Determine the [X, Y] coordinate at the center of the cell enclosing the given text.  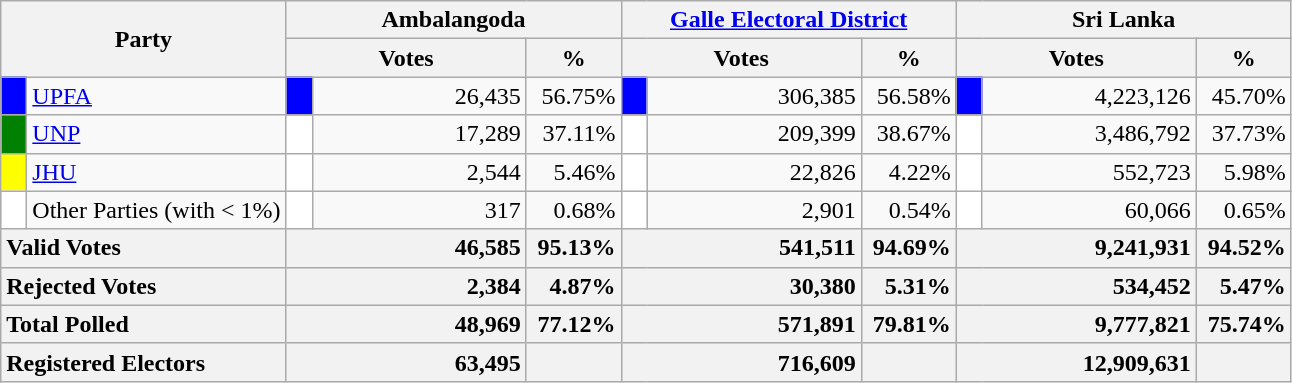
17,289 [419, 134]
Ambalangoda [454, 20]
5.46% [574, 172]
Sri Lanka [1124, 20]
77.12% [574, 324]
2,901 [754, 210]
12,909,631 [1076, 362]
2,544 [419, 172]
26,435 [419, 96]
Total Polled [144, 324]
552,723 [1089, 172]
46,585 [406, 248]
2,384 [406, 286]
Galle Electoral District [788, 20]
0.68% [574, 210]
JHU [156, 172]
75.74% [1244, 324]
9,241,931 [1076, 248]
541,511 [741, 248]
9,777,821 [1076, 324]
60,066 [1089, 210]
95.13% [574, 248]
3,486,792 [1089, 134]
Registered Electors [144, 362]
22,826 [754, 172]
UNP [156, 134]
45.70% [1244, 96]
0.54% [908, 210]
94.69% [908, 248]
209,399 [754, 134]
38.67% [908, 134]
48,969 [406, 324]
716,609 [741, 362]
5.31% [908, 286]
4,223,126 [1089, 96]
56.75% [574, 96]
30,380 [741, 286]
94.52% [1244, 248]
0.65% [1244, 210]
4.22% [908, 172]
317 [419, 210]
37.11% [574, 134]
Valid Votes [144, 248]
Party [144, 39]
Other Parties (with < 1%) [156, 210]
UPFA [156, 96]
571,891 [741, 324]
534,452 [1076, 286]
5.98% [1244, 172]
37.73% [1244, 134]
56.58% [908, 96]
63,495 [406, 362]
79.81% [908, 324]
Rejected Votes [144, 286]
306,385 [754, 96]
4.87% [574, 286]
5.47% [1244, 286]
